Extract the (x, y) coordinate from the center of the cell holding the provided text.  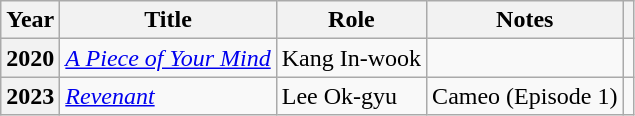
Role (351, 20)
2020 (30, 58)
Cameo (Episode 1) (525, 96)
Title (168, 20)
A Piece of Your Mind (168, 58)
Notes (525, 20)
Revenant (168, 96)
Kang In-wook (351, 58)
Lee Ok-gyu (351, 96)
2023 (30, 96)
Year (30, 20)
